Return the (X, Y) coordinate for the center point of the cell that contains the specified text.  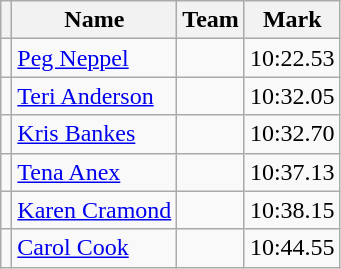
Tena Anex (94, 172)
Name (94, 20)
10:22.53 (292, 58)
Peg Neppel (94, 58)
Team (211, 20)
Teri Anderson (94, 96)
Carol Cook (94, 248)
10:37.13 (292, 172)
Mark (292, 20)
10:38.15 (292, 210)
10:32.70 (292, 134)
10:32.05 (292, 96)
Karen Cramond (94, 210)
Kris Bankes (94, 134)
10:44.55 (292, 248)
